From the cell containing the given text, extract its center point as (x, y) coordinate. 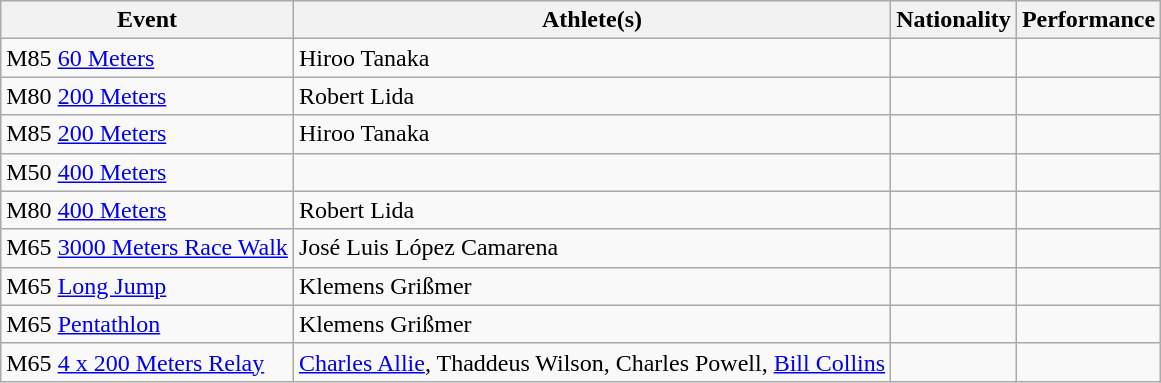
Athlete(s) (592, 20)
M80 400 Meters (148, 210)
M85 200 Meters (148, 134)
M65 4 x 200 Meters Relay (148, 362)
M50 400 Meters (148, 172)
Performance (1088, 20)
M65 Pentathlon (148, 324)
M80 200 Meters (148, 96)
Charles Allie, Thaddeus Wilson, Charles Powell, Bill Collins (592, 362)
M85 60 Meters (148, 58)
M65 Long Jump (148, 286)
Event (148, 20)
José Luis López Camarena (592, 248)
M65 3000 Meters Race Walk (148, 248)
Nationality (954, 20)
